Search for the cell housing the specified text and yield its [X, Y] center coordinate. 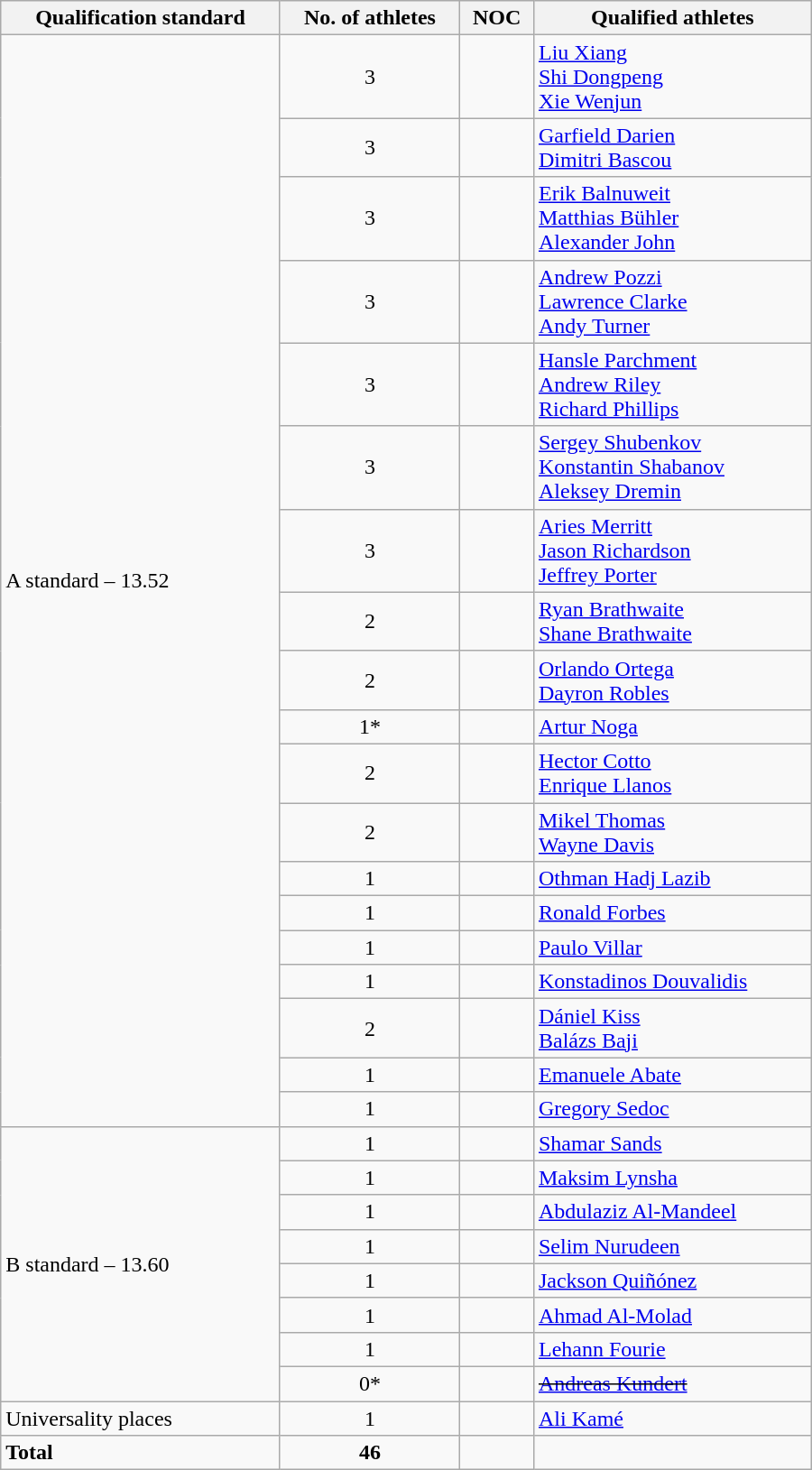
Dániel KissBalázs Baji [672, 1029]
Shamar Sands [672, 1143]
Andreas Kundert [672, 1383]
Ronald Forbes [672, 913]
0* [370, 1383]
46 [370, 1453]
Andrew PozziLawrence ClarkeAndy Turner [672, 301]
B standard – 13.60 [141, 1263]
A standard – 13.52 [141, 581]
Maksim Lynsha [672, 1178]
Ali Kamé [672, 1418]
Konstadinos Douvalidis [672, 982]
Erik BalnuweitMatthias BühlerAlexander John [672, 218]
Aries MerrittJason RichardsonJeffrey Porter [672, 550]
Ahmad Al-Molad [672, 1315]
1* [370, 726]
Ryan BrathwaiteShane Brathwaite [672, 621]
Qualification standard [141, 18]
Jackson Quiñónez [672, 1280]
Emanuele Abate [672, 1075]
Gregory Sedoc [672, 1109]
Abdulaziz Al-Mandeel [672, 1212]
NOC [497, 18]
Lehann Fourie [672, 1349]
Garfield Darien Dimitri Bascou [672, 148]
No. of athletes [370, 18]
Paulo Villar [672, 948]
Mikel ThomasWayne Davis [672, 832]
Hector CottoEnrique Llanos [672, 772]
Orlando OrtegaDayron Robles [672, 680]
Selim Nurudeen [672, 1246]
Sergey ShubenkovKonstantin ShabanovAleksey Dremin [672, 467]
Universality places [141, 1418]
Qualified athletes [672, 18]
Total [141, 1453]
Hansle ParchmentAndrew RileyRichard Phillips [672, 384]
Artur Noga [672, 726]
Liu XiangShi DongpengXie Wenjun [672, 77]
Othman Hadj Lazib [672, 879]
